Return [x, y] of the center of cell containing provided text 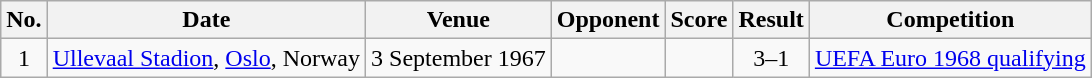
Competition [950, 20]
Date [206, 20]
Score [699, 20]
Result [771, 20]
No. [24, 20]
UEFA Euro 1968 qualifying [950, 58]
3 September 1967 [459, 58]
Opponent [608, 20]
3–1 [771, 58]
Venue [459, 20]
1 [24, 58]
Ullevaal Stadion, Oslo, Norway [206, 58]
